Determine the [x, y] coordinate at the center of the cell enclosing the given text.  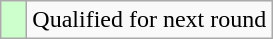
Qualified for next round [150, 20]
